Search for the cell housing the specified text and yield its (x, y) center coordinate. 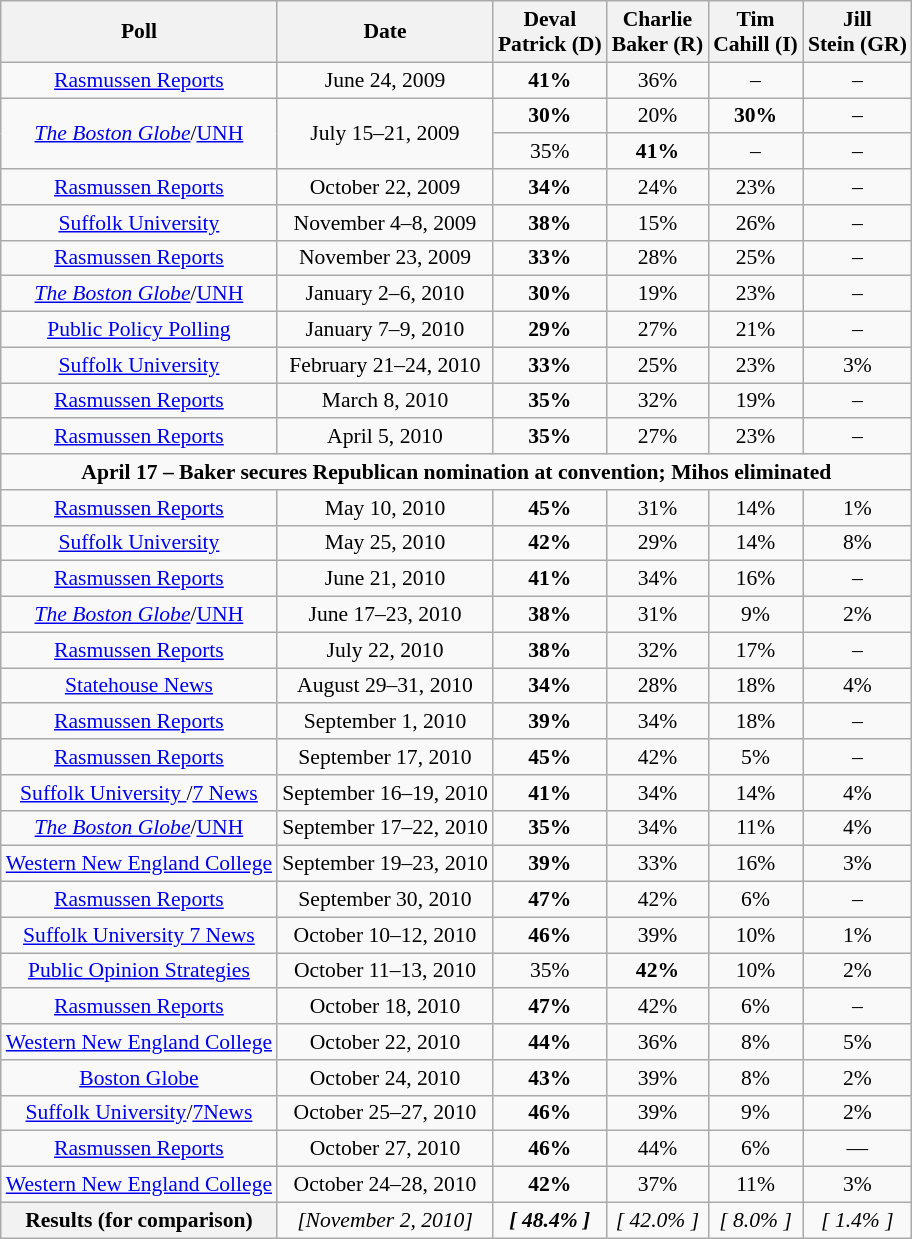
July 22, 2010 (385, 650)
20% (658, 116)
[ 8.0% ] (756, 1220)
October 25–27, 2010 (385, 1113)
January 2–6, 2010 (385, 294)
January 7–9, 2010 (385, 330)
September 17, 2010 (385, 757)
Results (for comparison) (139, 1220)
JillStein (GR) (858, 32)
24% (658, 187)
June 21, 2010 (385, 579)
July 15–21, 2009 (385, 134)
October 22, 2010 (385, 1042)
October 11–13, 2010 (385, 971)
October 24, 2010 (385, 1078)
September 16–19, 2010 (385, 793)
Statehouse News (139, 686)
June 24, 2009 (385, 80)
August 29–31, 2010 (385, 686)
September 30, 2010 (385, 900)
Suffolk University/7News (139, 1113)
CharlieBaker (R) (658, 32)
43% (550, 1078)
June 17–23, 2010 (385, 615)
February 21–24, 2010 (385, 365)
May 10, 2010 (385, 508)
September 1, 2010 (385, 722)
May 25, 2010 (385, 543)
TimCahill (I) (756, 32)
37% (658, 1185)
Suffolk University 7 News (139, 935)
Public Opinion Strategies (139, 971)
March 8, 2010 (385, 401)
Poll (139, 32)
[ 48.4% ] (550, 1220)
October 24–28, 2010 (385, 1185)
September 17–22, 2010 (385, 828)
21% (756, 330)
April 17 – Baker secures Republican nomination at convention; Mihos eliminated (456, 472)
— (858, 1149)
October 22, 2009 (385, 187)
15% (658, 223)
September 19–23, 2010 (385, 864)
[ 42.0% ] (658, 1220)
[November 2, 2010] (385, 1220)
Public Policy Polling (139, 330)
November 23, 2009 (385, 258)
October 27, 2010 (385, 1149)
Boston Globe (139, 1078)
17% (756, 650)
October 10–12, 2010 (385, 935)
Date (385, 32)
October 18, 2010 (385, 1007)
November 4–8, 2009 (385, 223)
Suffolk University /7 News (139, 793)
26% (756, 223)
[ 1.4% ] (858, 1220)
April 5, 2010 (385, 437)
DevalPatrick (D) (550, 32)
